Scan for the cell matching the given text and deliver its (x, y) coordinate at center. 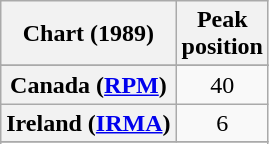
6 (222, 123)
Chart (1989) (88, 34)
40 (222, 85)
Ireland (IRMA) (88, 123)
Canada (RPM) (88, 85)
Peakposition (222, 34)
